Output the (X, Y) coordinate of the center of the cell containing the given text.  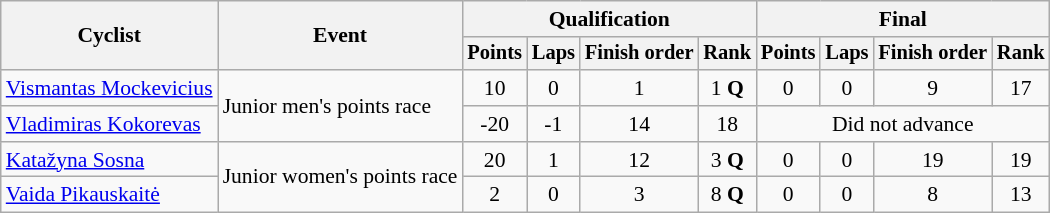
18 (727, 124)
2 (494, 195)
Junior women's points race (340, 178)
8 (932, 195)
Event (340, 36)
Junior men's points race (340, 106)
1 Q (727, 88)
Did not advance (903, 124)
12 (640, 160)
Qualification (609, 19)
-20 (494, 124)
Cyclist (110, 36)
3 (640, 195)
13 (1021, 195)
Katažyna Sosna (110, 160)
8 Q (727, 195)
-1 (554, 124)
14 (640, 124)
3 Q (727, 160)
Vismantas Mockevicius (110, 88)
Vladimiras Kokorevas (110, 124)
Final (903, 19)
20 (494, 160)
10 (494, 88)
9 (932, 88)
17 (1021, 88)
Vaida Pikauskaitė (110, 195)
